Return the (x, y) coordinate for the center point of the cell that contains the specified text.  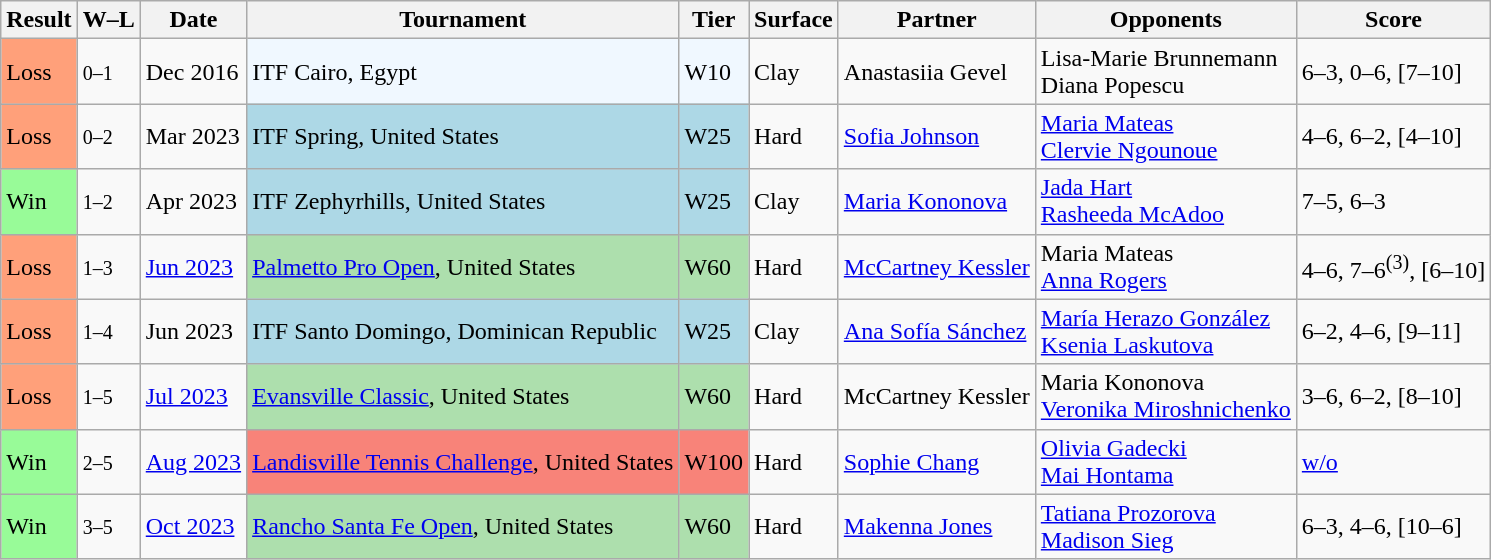
Olivia Gadecki Mai Hontama (1166, 462)
Maria Mateas Anna Rogers (1166, 266)
Maria Mateas Clervie Ngounoue (1166, 136)
Landisville Tennis Challenge, United States (463, 462)
6–3, 4–6, [10–6] (1393, 526)
2–5 (108, 462)
ITF Santo Domingo, Dominican Republic (463, 332)
W100 (714, 462)
María Herazo González Ksenia Laskutova (1166, 332)
Anastasiia Gevel (936, 72)
Sofia Johnson (936, 136)
Mar 2023 (193, 136)
Ana Sofía Sánchez (936, 332)
Partner (936, 20)
6–3, 0–6, [7–10] (1393, 72)
Palmetto Pro Open, United States (463, 266)
Tatiana Prozorova Madison Sieg (1166, 526)
1–4 (108, 332)
Maria Kononova Veronika Miroshnichenko (1166, 396)
1–5 (108, 396)
Rancho Santa Fe Open, United States (463, 526)
Aug 2023 (193, 462)
w/o (1393, 462)
Dec 2016 (193, 72)
7–5, 6–3 (1393, 202)
4–6, 6–2, [4–10] (1393, 136)
ITF Cairo, Egypt (463, 72)
4–6, 7–6(3), [6–10] (1393, 266)
ITF Spring, United States (463, 136)
Jul 2023 (193, 396)
Jada Hart Rasheeda McAdoo (1166, 202)
3–5 (108, 526)
Opponents (1166, 20)
0–2 (108, 136)
Evansville Classic, United States (463, 396)
Maria Kononova (936, 202)
Makenna Jones (936, 526)
Tier (714, 20)
6–2, 4–6, [9–11] (1393, 332)
0–1 (108, 72)
Oct 2023 (193, 526)
W10 (714, 72)
Date (193, 20)
Surface (794, 20)
Apr 2023 (193, 202)
3–6, 6–2, [8–10] (1393, 396)
Result (39, 20)
1–3 (108, 266)
Sophie Chang (936, 462)
Lisa-Marie Brunnemann Diana Popescu (1166, 72)
Score (1393, 20)
W–L (108, 20)
ITF Zephyrhills, United States (463, 202)
1–2 (108, 202)
Tournament (463, 20)
